Extract the [x, y] coordinate from the center of the cell holding the provided text.  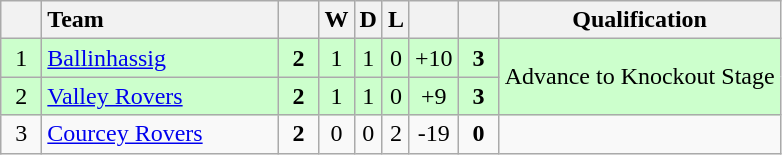
Courcey Rovers [160, 134]
Ballinhassig [160, 58]
+9 [434, 96]
Advance to Knockout Stage [640, 77]
L [396, 20]
-19 [434, 134]
Valley Rovers [160, 96]
Qualification [640, 20]
W [336, 20]
+10 [434, 58]
D [368, 20]
Team [160, 20]
